Detect which cell encompasses the target text, then output its [X, Y] center coordinate. 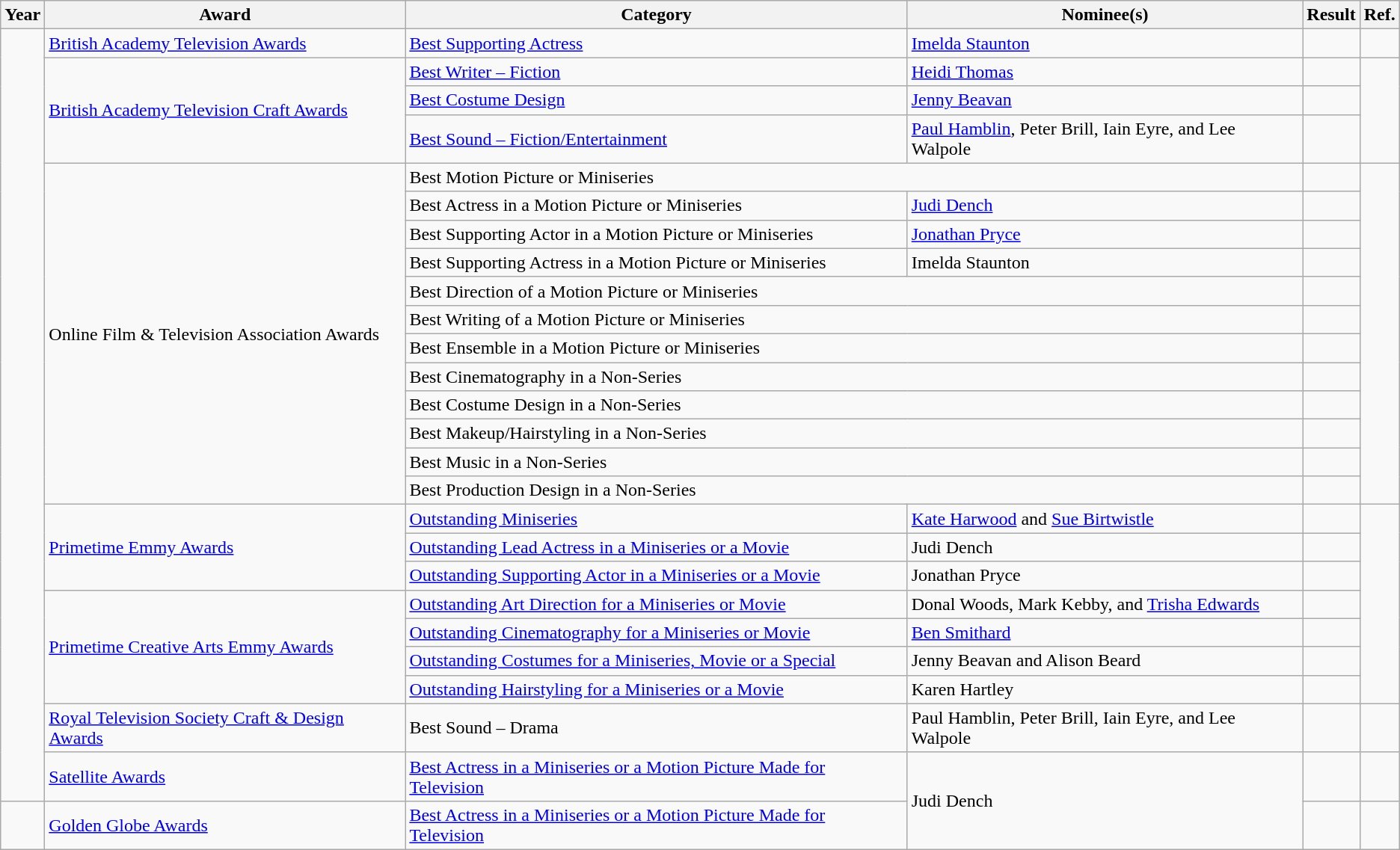
Jenny Beavan [1105, 100]
Best Supporting Actress [657, 43]
Kate Harwood and Sue Birtwistle [1105, 519]
Best Music in a Non-Series [854, 462]
Best Direction of a Motion Picture or Miniseries [854, 291]
Golden Globe Awards [225, 825]
Best Costume Design in a Non-Series [854, 405]
Best Costume Design [657, 100]
Primetime Creative Arts Emmy Awards [225, 647]
Best Sound – Drama [657, 728]
Result [1331, 15]
Best Makeup/Hairstyling in a Non-Series [854, 434]
Nominee(s) [1105, 15]
Primetime Emmy Awards [225, 547]
Best Writer – Fiction [657, 72]
Jenny Beavan and Alison Beard [1105, 661]
Outstanding Supporting Actor in a Miniseries or a Movie [657, 576]
Best Cinematography in a Non-Series [854, 376]
Year [22, 15]
Ben Smithard [1105, 632]
Outstanding Cinematography for a Miniseries or Movie [657, 632]
Best Ensemble in a Motion Picture or Miniseries [854, 348]
Best Motion Picture or Miniseries [854, 177]
Category [657, 15]
Award [225, 15]
Royal Television Society Craft & Design Awards [225, 728]
Best Actress in a Motion Picture or Miniseries [657, 206]
Karen Hartley [1105, 689]
British Academy Television Craft Awards [225, 111]
British Academy Television Awards [225, 43]
Outstanding Hairstyling for a Miniseries or a Movie [657, 689]
Best Sound – Fiction/Entertainment [657, 139]
Best Supporting Actress in a Motion Picture or Miniseries [657, 262]
Outstanding Lead Actress in a Miniseries or a Movie [657, 547]
Best Writing of a Motion Picture or Miniseries [854, 319]
Outstanding Art Direction for a Miniseries or Movie [657, 604]
Outstanding Costumes for a Miniseries, Movie or a Special [657, 661]
Donal Woods, Mark Kebby, and Trisha Edwards [1105, 604]
Satellite Awards [225, 776]
Best Production Design in a Non-Series [854, 490]
Online Film & Television Association Awards [225, 333]
Outstanding Miniseries [657, 519]
Heidi Thomas [1105, 72]
Ref. [1379, 15]
Best Supporting Actor in a Motion Picture or Miniseries [657, 234]
